Output the [x, y] coordinate of the center of the cell containing the given text.  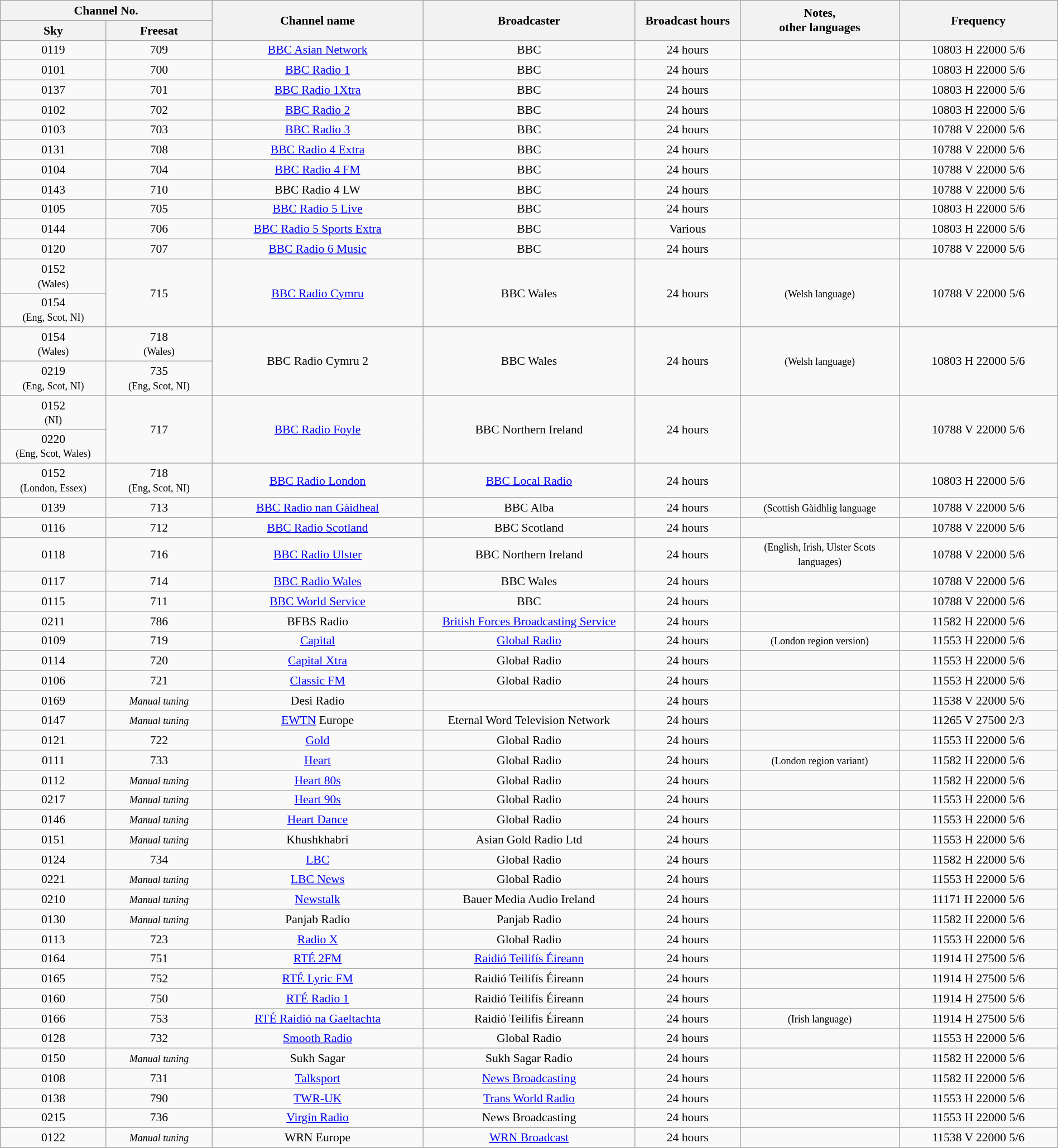
0143 [54, 190]
753 [158, 1019]
722 [158, 741]
713 [158, 508]
723 [158, 939]
0113 [54, 939]
BBC Radio 5 Sports Extra [318, 229]
711 [158, 601]
705 [158, 209]
Smooth Radio [318, 1039]
0166 [54, 1019]
Sky [54, 31]
0147 [54, 721]
733 [158, 760]
0118 [54, 554]
720 [158, 661]
0103 [54, 130]
0108 [54, 1078]
BBC Radio London [318, 481]
Heart [318, 760]
0117 [54, 582]
BBC Radio 6 Music [318, 249]
LBC News [318, 880]
BBC Radio 3 [318, 130]
RTÉ Lyric FM [318, 979]
0111 [54, 760]
0211 [54, 621]
0219(Eng, Scot, NI) [54, 378]
BBC Radio 4 LW [318, 190]
BBC Alba [529, 508]
Khushkhabri [318, 840]
British Forces Broadcasting Service [529, 621]
715 [158, 293]
(Irish language) [820, 1019]
717 [158, 430]
Broadcast hours [687, 20]
0112 [54, 780]
712 [158, 528]
BBC Radio Cymru 2 [318, 361]
0115 [54, 601]
751 [158, 959]
Trans World Radio [529, 1098]
0130 [54, 919]
700 [158, 70]
Broadcaster [529, 20]
BBC Radio 1 [318, 70]
WRN Broadcast [529, 1138]
0146 [54, 820]
0169 [54, 701]
BBC Radio 4 Extra [318, 150]
735(Eng, Scot, NI) [158, 378]
719 [158, 641]
710 [158, 190]
0210 [54, 900]
EWTN Europe [318, 721]
Desi Radio [318, 701]
0164 [54, 959]
718(Wales) [158, 345]
721 [158, 681]
Radio X [318, 939]
RTÉ 2FM [318, 959]
Sukh Sagar [318, 1059]
0139 [54, 508]
Frequency [978, 20]
BBC Local Radio [529, 481]
0152(Wales) [54, 276]
Channel name [318, 20]
0109 [54, 641]
BBC Scotland [529, 528]
Freesat [158, 31]
0124 [54, 860]
0128 [54, 1039]
BBC Radio nan Gàidheal [318, 508]
0154(Wales) [54, 345]
709 [158, 50]
BBC Radio 2 [318, 110]
BBC Radio Foyle [318, 430]
0150 [54, 1059]
0154(Eng, Scot, NI) [54, 310]
0220(Eng, Scot, Wales) [54, 446]
0122 [54, 1138]
(Scottish Gàidhlig language [820, 508]
BBC Radio Wales [318, 582]
0215 [54, 1118]
0121 [54, 741]
0101 [54, 70]
736 [158, 1118]
0151 [54, 840]
718(Eng, Scot, NI) [158, 481]
0120 [54, 249]
BFBS Radio [318, 621]
BBC Radio 5 Live [318, 209]
701 [158, 90]
(London region variant) [820, 760]
TWR-UK [318, 1098]
732 [158, 1039]
Talksport [318, 1078]
707 [158, 249]
0221 [54, 880]
(English, Irish, Ulster Scots languages) [820, 554]
0217 [54, 800]
BBC Radio Cymru [318, 293]
WRN Europe [318, 1138]
Channel No. [106, 11]
0106 [54, 681]
0138 [54, 1098]
Capital Xtra [318, 661]
BBC Radio Ulster [318, 554]
0137 [54, 90]
Asian Gold Radio Ltd [529, 840]
0105 [54, 209]
734 [158, 860]
Heart 90s [318, 800]
0114 [54, 661]
750 [158, 999]
708 [158, 150]
11265 V 27500 2/3 [978, 721]
0152(NI) [54, 413]
11171 H 22000 5/6 [978, 900]
752 [158, 979]
Various [687, 229]
RTÉ Radio 1 [318, 999]
Heart 80s [318, 780]
0104 [54, 170]
BBC Asian Network [318, 50]
BBC Radio Scotland [318, 528]
Virgin Radio [318, 1118]
RTÉ Raidió na Gaeltachta [318, 1019]
790 [158, 1098]
Bauer Media Audio Ireland [529, 900]
BBC Radio 1Xtra [318, 90]
731 [158, 1078]
Gold [318, 741]
Capital [318, 641]
706 [158, 229]
0131 [54, 150]
704 [158, 170]
716 [158, 554]
Heart Dance [318, 820]
786 [158, 621]
Newstalk [318, 900]
LBC [318, 860]
Notes, other languages [820, 20]
Sukh Sagar Radio [529, 1059]
0116 [54, 528]
0144 [54, 229]
BBC World Service [318, 601]
0119 [54, 50]
BBC Radio 4 FM [318, 170]
Classic FM [318, 681]
0160 [54, 999]
714 [158, 582]
703 [158, 130]
0102 [54, 110]
0165 [54, 979]
0152(London, Essex) [54, 481]
702 [158, 110]
Eternal Word Television Network [529, 721]
(London region version) [820, 641]
